Detect which cell encompasses the target text, then output its [X, Y] center coordinate. 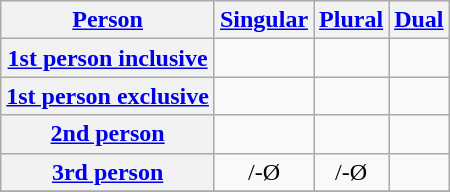
Plural [352, 20]
2nd person [108, 134]
Singular [264, 20]
Person [108, 20]
3rd person [108, 172]
1st person inclusive [108, 58]
1st person exclusive [108, 96]
Dual [419, 20]
